Find where the given text appears and provide that cell's center as (X, Y) coordinate. 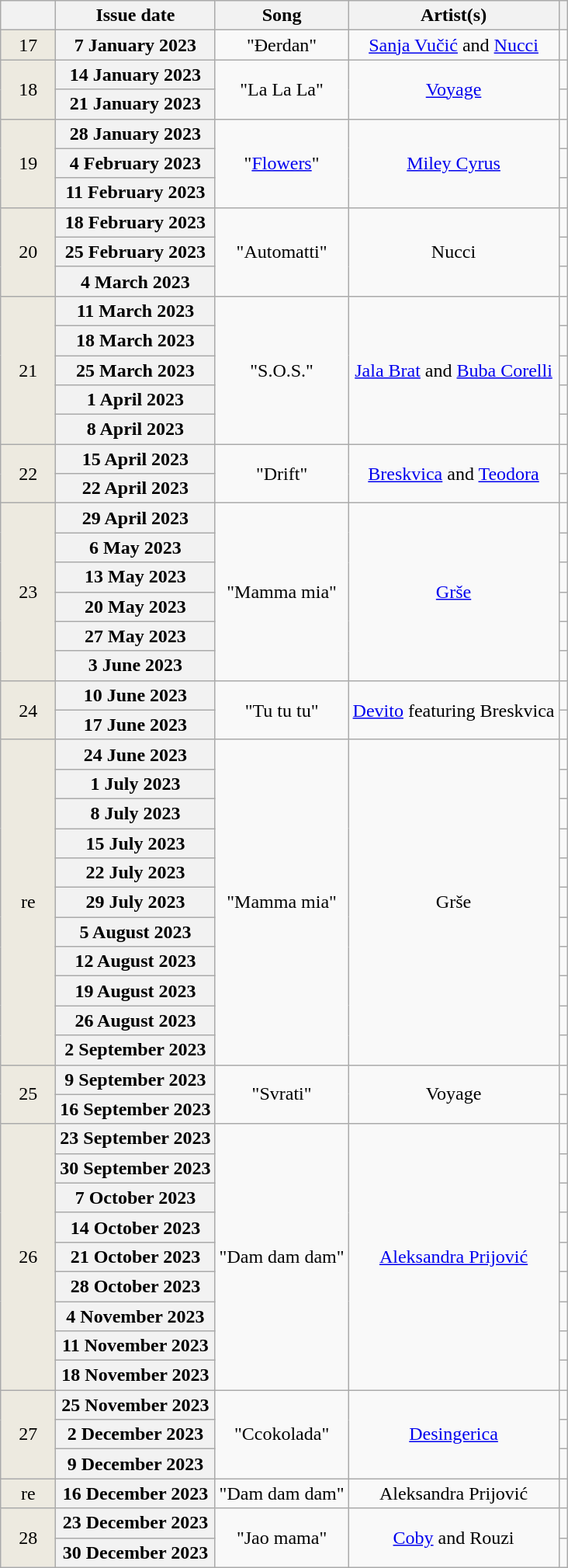
22 July 2023 (135, 873)
18 November 2023 (135, 1375)
26 August 2023 (135, 1020)
Breskvica and Teodora (453, 474)
Devito featuring Breskvica (453, 710)
"Đerdan" (282, 45)
17 (28, 45)
1 July 2023 (135, 784)
5 August 2023 (135, 932)
4 February 2023 (135, 163)
28 January 2023 (135, 134)
19 August 2023 (135, 991)
25 March 2023 (135, 370)
24 June 2023 (135, 754)
27 May 2023 (135, 636)
29 July 2023 (135, 902)
4 March 2023 (135, 281)
23 December 2023 (135, 1523)
2 September 2023 (135, 1050)
7 October 2023 (135, 1198)
"Jao mama" (282, 1538)
15 April 2023 (135, 459)
15 July 2023 (135, 843)
8 July 2023 (135, 813)
23 (28, 592)
Sanja Vučić and Nucci (453, 45)
26 (28, 1257)
22 (28, 474)
11 November 2023 (135, 1346)
Coby and Rouzi (453, 1538)
11 March 2023 (135, 311)
Desingerica (453, 1434)
19 (28, 163)
7 January 2023 (135, 45)
25 November 2023 (135, 1405)
22 April 2023 (135, 488)
16 December 2023 (135, 1493)
2 December 2023 (135, 1434)
25 February 2023 (135, 252)
25 (28, 1094)
18 March 2023 (135, 340)
3 June 2023 (135, 666)
6 May 2023 (135, 548)
14 January 2023 (135, 75)
"Automatti" (282, 252)
4 November 2023 (135, 1316)
11 February 2023 (135, 193)
9 September 2023 (135, 1080)
"Flowers" (282, 163)
12 August 2023 (135, 961)
Artist(s) (453, 16)
30 September 2023 (135, 1168)
"S.O.S." (282, 370)
24 (28, 710)
23 September 2023 (135, 1139)
16 September 2023 (135, 1109)
21 October 2023 (135, 1257)
14 October 2023 (135, 1227)
29 April 2023 (135, 518)
Issue date (135, 16)
21 (28, 370)
20 (28, 252)
28 (28, 1538)
9 December 2023 (135, 1464)
17 June 2023 (135, 725)
Jala Brat and Buba Corelli (453, 370)
18 February 2023 (135, 222)
"Drift" (282, 474)
20 May 2023 (135, 607)
1 April 2023 (135, 400)
"Ccokolada" (282, 1434)
30 December 2023 (135, 1552)
10 June 2023 (135, 695)
21 January 2023 (135, 104)
Miley Cyrus (453, 163)
"Svrati" (282, 1094)
"La La La" (282, 89)
18 (28, 89)
28 October 2023 (135, 1286)
8 April 2023 (135, 429)
13 May 2023 (135, 577)
"Tu tu tu" (282, 710)
Song (282, 16)
27 (28, 1434)
Nucci (453, 252)
